Pinpoint the cell where the given text exists, returning its [x, y] midpoint coordinate. 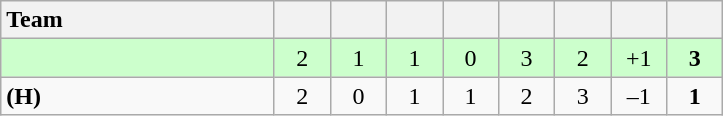
+1 [639, 58]
Team [138, 20]
(H) [138, 96]
–1 [639, 96]
